Locate the cell with the specified text and output its (X, Y) center coordinate. 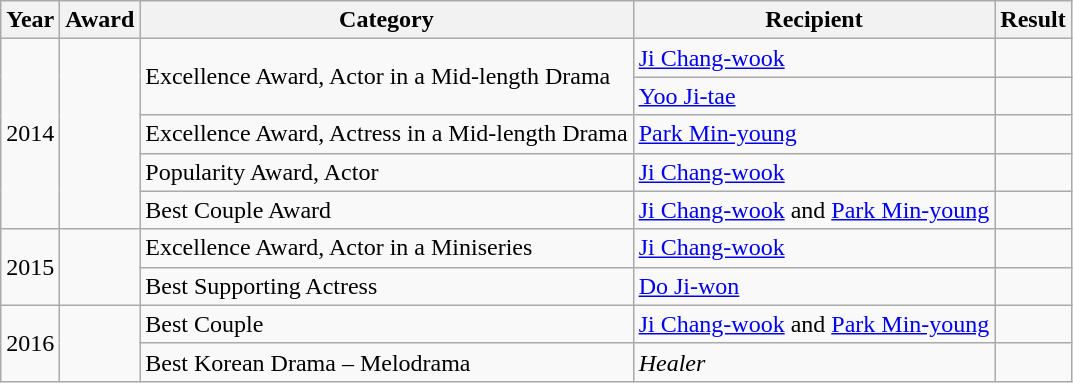
Best Couple (386, 324)
Year (30, 20)
Yoo Ji-tae (814, 96)
Healer (814, 362)
2016 (30, 343)
2015 (30, 267)
Award (100, 20)
Result (1033, 20)
Best Supporting Actress (386, 286)
Best Korean Drama – Melodrama (386, 362)
Park Min-young (814, 134)
Excellence Award, Actor in a Mid-length Drama (386, 77)
Best Couple Award (386, 210)
Category (386, 20)
Do Ji-won (814, 286)
2014 (30, 134)
Popularity Award, Actor (386, 172)
Excellence Award, Actor in a Miniseries (386, 248)
Excellence Award, Actress in a Mid-length Drama (386, 134)
Recipient (814, 20)
